Find where the given text appears and provide that cell's center as (X, Y) coordinate. 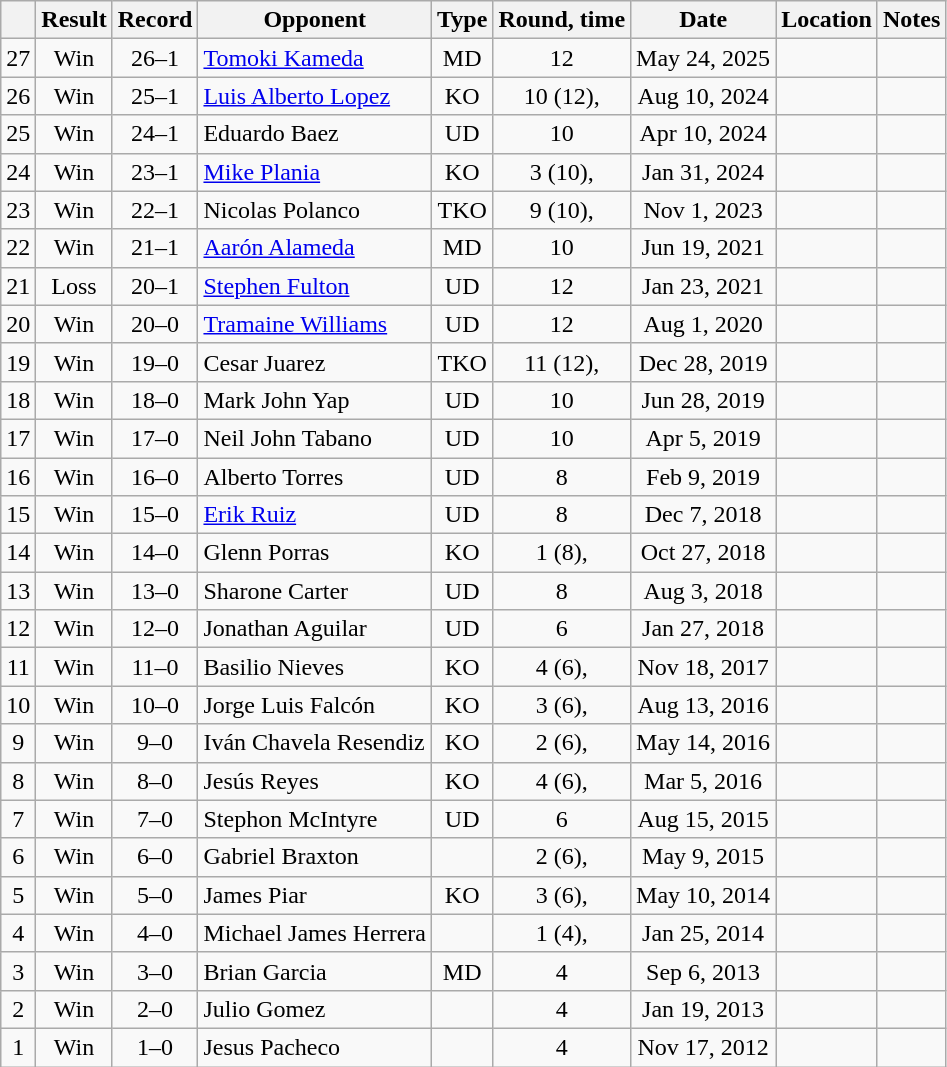
Nov 18, 2017 (704, 667)
14–0 (155, 553)
9 (10), (562, 210)
Apr 5, 2019 (704, 438)
Luis Alberto Lopez (315, 96)
11 (12), (562, 362)
Iván Chavela Resendiz (315, 743)
Stephon McIntyre (315, 819)
21–1 (155, 248)
10 (12), (562, 96)
24–1 (155, 134)
Erik Ruiz (315, 515)
17 (18, 438)
Julio Gomez (315, 1009)
1 (18, 1047)
May 10, 2014 (704, 895)
17–0 (155, 438)
Sharone Carter (315, 591)
Aug 1, 2020 (704, 324)
24 (18, 172)
Sep 6, 2013 (704, 971)
Jan 25, 2014 (704, 933)
19 (18, 362)
11 (18, 667)
Aug 15, 2015 (704, 819)
Opponent (315, 20)
Nicolas Polanco (315, 210)
3–0 (155, 971)
13 (18, 591)
Glenn Porras (315, 553)
9 (18, 743)
27 (18, 58)
May 9, 2015 (704, 857)
3 (18, 971)
16–0 (155, 477)
18 (18, 400)
5 (18, 895)
25 (18, 134)
Brian Garcia (315, 971)
9–0 (155, 743)
22–1 (155, 210)
16 (18, 477)
Jan 23, 2021 (704, 286)
Dec 28, 2019 (704, 362)
22 (18, 248)
11–0 (155, 667)
7 (18, 819)
Type (462, 20)
Jonathan Aguilar (315, 629)
Mar 5, 2016 (704, 781)
Round, time (562, 20)
Loss (74, 286)
Record (155, 20)
25–1 (155, 96)
Aug 3, 2018 (704, 591)
Nov 1, 2023 (704, 210)
20 (18, 324)
5–0 (155, 895)
19–0 (155, 362)
Eduardo Baez (315, 134)
1 (4), (562, 933)
Basilio Nieves (315, 667)
15 (18, 515)
7–0 (155, 819)
14 (18, 553)
Nov 17, 2012 (704, 1047)
Tomoki Kameda (315, 58)
18–0 (155, 400)
Gabriel Braxton (315, 857)
Feb 9, 2019 (704, 477)
Jan 27, 2018 (704, 629)
6–0 (155, 857)
Michael James Herrera (315, 933)
12–0 (155, 629)
Location (827, 20)
Date (704, 20)
Dec 7, 2018 (704, 515)
8–0 (155, 781)
May 24, 2025 (704, 58)
James Piar (315, 895)
2–0 (155, 1009)
Mark John Yap (315, 400)
Jan 31, 2024 (704, 172)
23 (18, 210)
Oct 27, 2018 (704, 553)
Jorge Luis Falcón (315, 705)
Mike Plania (315, 172)
26 (18, 96)
Tramaine Williams (315, 324)
Jan 19, 2013 (704, 1009)
23–1 (155, 172)
Alberto Torres (315, 477)
20–0 (155, 324)
13–0 (155, 591)
15–0 (155, 515)
20–1 (155, 286)
10–0 (155, 705)
Apr 10, 2024 (704, 134)
Jesús Reyes (315, 781)
1–0 (155, 1047)
4–0 (155, 933)
Jesus Pacheco (315, 1047)
Aug 10, 2024 (704, 96)
2 (18, 1009)
Result (74, 20)
May 14, 2016 (704, 743)
3 (10), (562, 172)
Cesar Juarez (315, 362)
Neil John Tabano (315, 438)
21 (18, 286)
26–1 (155, 58)
Jun 19, 2021 (704, 248)
Jun 28, 2019 (704, 400)
1 (8), (562, 553)
Aug 13, 2016 (704, 705)
Notes (911, 20)
Aarón Alameda (315, 248)
Stephen Fulton (315, 286)
